Determine the [X, Y] coordinate at the center of the cell enclosing the given text.  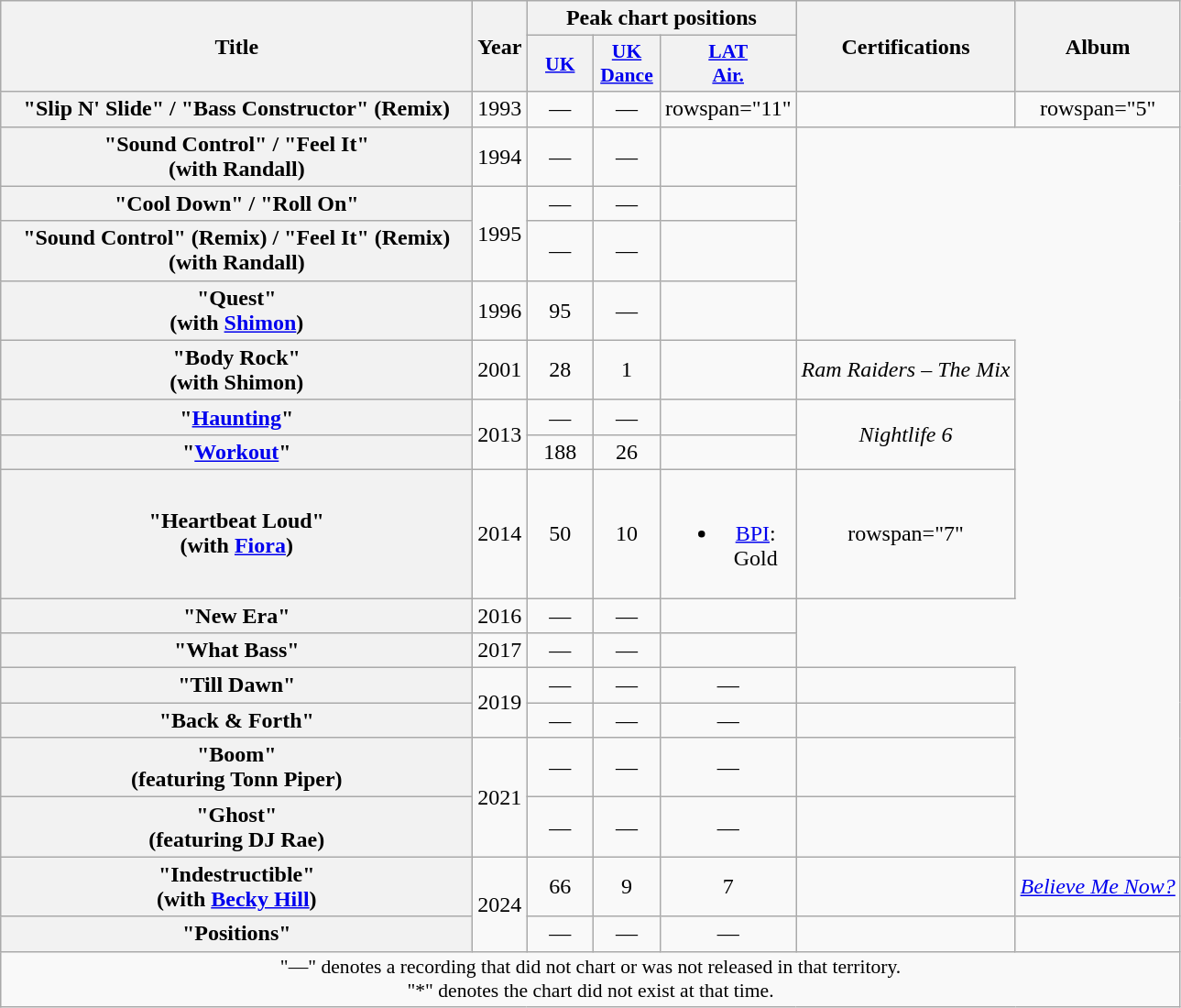
"Workout" [236, 452]
Peak chart positions [662, 18]
"—" denotes a recording that did not chart or was not released in that territory."*" denotes the chart did not exist at that time. [591, 979]
2013 [500, 434]
2019 [500, 703]
UK [561, 64]
1995 [500, 233]
"Positions" [236, 934]
rowspan="5" [1098, 109]
"Heartbeat Loud"(with Fiora) [236, 533]
2021 [500, 797]
2016 [500, 615]
1993 [500, 109]
"New Era" [236, 615]
"Sound Control" / "Feel It"(with Randall) [236, 156]
Album [1098, 46]
Year [500, 46]
"Cool Down" / "Roll On" [236, 203]
"Haunting" [236, 417]
UKDance [627, 64]
"Sound Control" (Remix) / "Feel It" (Remix)(with Randall) [236, 251]
2014 [500, 533]
1 [627, 370]
188 [561, 452]
50 [561, 533]
10 [627, 533]
1994 [500, 156]
"Ghost"(featuring DJ Rae) [236, 827]
Certifications [905, 46]
"Boom"(featuring Tonn Piper) [236, 768]
"What Bass" [236, 651]
rowspan="11" [727, 109]
Believe Me Now? [1098, 887]
Nightlife 6 [905, 434]
BPI: Gold [727, 533]
"Body Rock"(with Shimon) [236, 370]
Ram Raiders – The Mix [905, 370]
2017 [500, 651]
LATAir. [727, 64]
"Slip N' Slide" / "Bass Constructor" (Remix) [236, 109]
"Back & Forth" [236, 720]
Title [236, 46]
"Quest"(with Shimon) [236, 310]
"Indestructible"(with Becky Hill) [236, 887]
26 [627, 452]
2024 [500, 904]
2001 [500, 370]
rowspan="7" [905, 533]
7 [727, 887]
1996 [500, 310]
95 [561, 310]
66 [561, 887]
"Till Dawn" [236, 685]
9 [627, 887]
28 [561, 370]
